From the cell containing the given text, extract its center point as (x, y) coordinate. 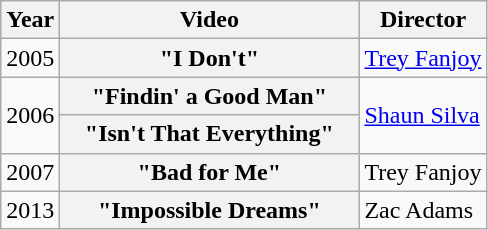
"Isn't That Everything" (210, 134)
"Bad for Me" (210, 172)
Video (210, 20)
Year (30, 20)
Zac Adams (423, 210)
"Impossible Dreams" (210, 210)
2007 (30, 172)
Shaun Silva (423, 115)
"Findin' a Good Man" (210, 96)
Director (423, 20)
2006 (30, 115)
"I Don't" (210, 58)
2013 (30, 210)
2005 (30, 58)
